From the cell containing the given text, extract its center point as (X, Y) coordinate. 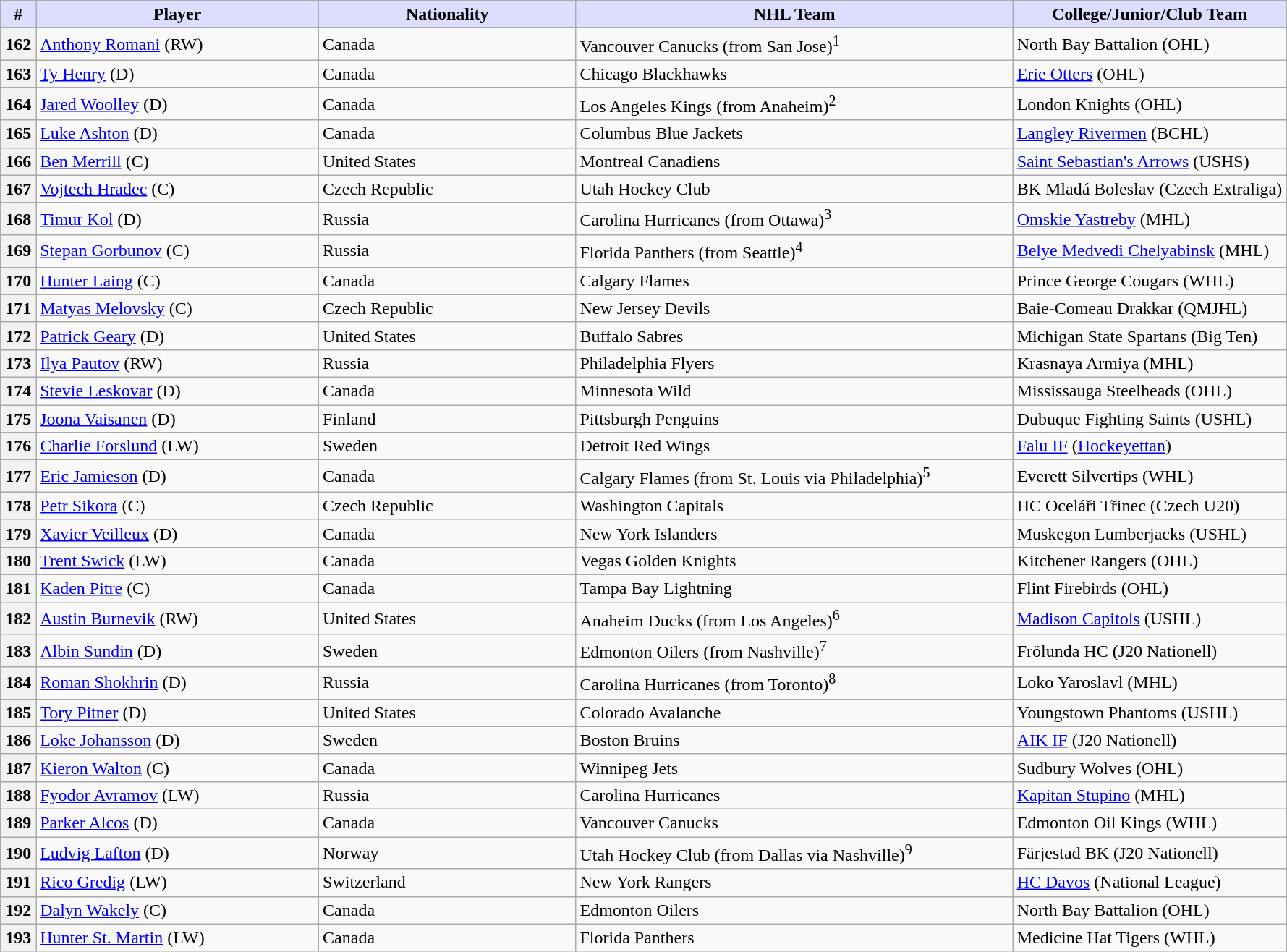
Utah Hockey Club (794, 189)
Edmonton Oilers (794, 910)
Michigan State Spartans (Big Ten) (1150, 336)
183 (19, 651)
Colorado Avalanche (794, 713)
Player (178, 14)
Finland (447, 419)
175 (19, 419)
Winnipeg Jets (794, 768)
Ilya Pautov (RW) (178, 363)
Florida Panthers (from Seattle)4 (794, 252)
# (19, 14)
Everett Silvertips (WHL) (1150, 476)
172 (19, 336)
College/Junior/Club Team (1150, 14)
Stevie Leskovar (D) (178, 391)
166 (19, 161)
Loko Yaroslavl (MHL) (1150, 683)
167 (19, 189)
Saint Sebastian's Arrows (USHS) (1150, 161)
Columbus Blue Jackets (794, 134)
Carolina Hurricanes (from Toronto)8 (794, 683)
162 (19, 45)
Buffalo Sabres (794, 336)
Vancouver Canucks (from San Jose)1 (794, 45)
189 (19, 823)
192 (19, 910)
Langley Rivermen (BCHL) (1150, 134)
Stepan Gorbunov (C) (178, 252)
Krasnaya Armiya (MHL) (1150, 363)
Minnesota Wild (794, 391)
191 (19, 883)
190 (19, 852)
Hunter St. Martin (LW) (178, 938)
Joona Vaisanen (D) (178, 419)
Patrick Geary (D) (178, 336)
173 (19, 363)
Sudbury Wolves (OHL) (1150, 768)
Belye Medvedi Chelyabinsk (MHL) (1150, 252)
Tampa Bay Lightning (794, 588)
Roman Shokhrin (D) (178, 683)
Switzerland (447, 883)
178 (19, 506)
New Jersey Devils (794, 308)
Färjestad BK (J20 Nationell) (1150, 852)
Ben Merrill (C) (178, 161)
Nationality (447, 14)
Muskegon Lumberjacks (USHL) (1150, 533)
Xavier Veilleux (D) (178, 533)
169 (19, 252)
Youngstown Phantoms (USHL) (1150, 713)
Montreal Canadiens (794, 161)
Matyas Melovsky (C) (178, 308)
Carolina Hurricanes (from Ottawa)3 (794, 218)
170 (19, 281)
Kitchener Rangers (OHL) (1150, 561)
Eric Jamieson (D) (178, 476)
Washington Capitals (794, 506)
Flint Firebirds (OHL) (1150, 588)
AIK IF (J20 Nationell) (1150, 740)
Detroit Red Wings (794, 446)
Anthony Romani (RW) (178, 45)
Philadelphia Flyers (794, 363)
171 (19, 308)
186 (19, 740)
Kaden Pitre (C) (178, 588)
184 (19, 683)
182 (19, 619)
New York Rangers (794, 883)
Los Angeles Kings (from Anaheim)2 (794, 104)
Vancouver Canucks (794, 823)
177 (19, 476)
New York Islanders (794, 533)
Trent Swick (LW) (178, 561)
Dubuque Fighting Saints (USHL) (1150, 419)
Hunter Laing (C) (178, 281)
Anaheim Ducks (from Los Angeles)6 (794, 619)
Timur Kol (D) (178, 218)
185 (19, 713)
Edmonton Oil Kings (WHL) (1150, 823)
Fyodor Avramov (LW) (178, 795)
BK Mladá Boleslav (Czech Extraliga) (1150, 189)
London Knights (OHL) (1150, 104)
HC Davos (National League) (1150, 883)
165 (19, 134)
Frölunda HC (J20 Nationell) (1150, 651)
Kieron Walton (C) (178, 768)
Vegas Golden Knights (794, 561)
Albin Sundin (D) (178, 651)
Petr Sikora (C) (178, 506)
Florida Panthers (794, 938)
Dalyn Wakely (C) (178, 910)
Mississauga Steelheads (OHL) (1150, 391)
Austin Burnevik (RW) (178, 619)
Loke Johansson (D) (178, 740)
HC Oceláři Třinec (Czech U20) (1150, 506)
188 (19, 795)
Madison Capitols (USHL) (1150, 619)
Prince George Cougars (WHL) (1150, 281)
Erie Otters (OHL) (1150, 74)
Chicago Blackhawks (794, 74)
181 (19, 588)
Carolina Hurricanes (794, 795)
174 (19, 391)
Rico Gredig (LW) (178, 883)
Kapitan Stupino (MHL) (1150, 795)
NHL Team (794, 14)
164 (19, 104)
179 (19, 533)
193 (19, 938)
Omskie Yastreby (MHL) (1150, 218)
Charlie Forslund (LW) (178, 446)
176 (19, 446)
Jared Woolley (D) (178, 104)
Boston Bruins (794, 740)
168 (19, 218)
Falu IF (Hockeyettan) (1150, 446)
Edmonton Oilers (from Nashville)7 (794, 651)
Tory Pitner (D) (178, 713)
Norway (447, 852)
Ludvig Lafton (D) (178, 852)
Calgary Flames (from St. Louis via Philadelphia)5 (794, 476)
180 (19, 561)
Parker Alcos (D) (178, 823)
187 (19, 768)
Vojtech Hradec (C) (178, 189)
Luke Ashton (D) (178, 134)
Calgary Flames (794, 281)
Baie-Comeau Drakkar (QMJHL) (1150, 308)
Utah Hockey Club (from Dallas via Nashville)9 (794, 852)
163 (19, 74)
Ty Henry (D) (178, 74)
Medicine Hat Tigers (WHL) (1150, 938)
Pittsburgh Penguins (794, 419)
